Extract the (x, y) coordinate from the center of the cell holding the provided text.  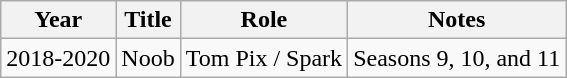
Notes (457, 20)
Tom Pix / Spark (264, 58)
Seasons 9, 10, and 11 (457, 58)
Year (58, 20)
Title (148, 20)
Noob (148, 58)
2018-2020 (58, 58)
Role (264, 20)
